Identify which cell holds the provided text, then report its [x, y] central coordinate. 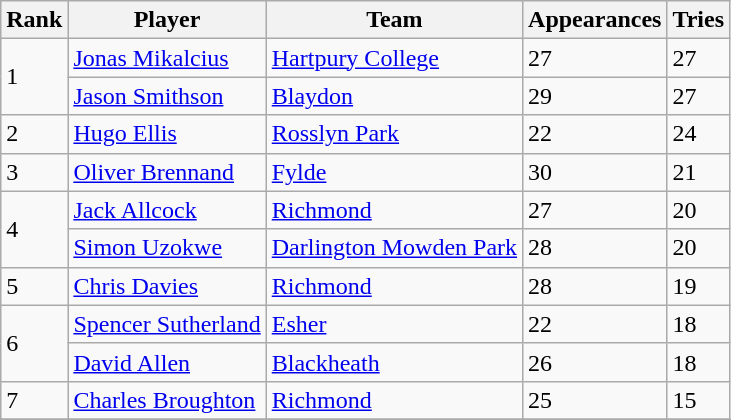
Team [394, 20]
15 [698, 400]
Tries [698, 20]
Jason Smithson [167, 96]
Darlington Mowden Park [394, 248]
3 [34, 172]
30 [595, 172]
Blackheath [394, 362]
Appearances [595, 20]
Jonas Mikalcius [167, 58]
26 [595, 362]
Jack Allcock [167, 210]
7 [34, 400]
Spencer Sutherland [167, 324]
25 [595, 400]
Hartpury College [394, 58]
Chris Davies [167, 286]
Rank [34, 20]
19 [698, 286]
David Allen [167, 362]
Esher [394, 324]
Hugo Ellis [167, 134]
1 [34, 77]
Rosslyn Park [394, 134]
29 [595, 96]
Fylde [394, 172]
Player [167, 20]
5 [34, 286]
Charles Broughton [167, 400]
4 [34, 229]
6 [34, 343]
24 [698, 134]
Oliver Brennand [167, 172]
Simon Uzokwe [167, 248]
Blaydon [394, 96]
2 [34, 134]
21 [698, 172]
